Provide the (X, Y) coordinate of the cell's center where the given text is located.  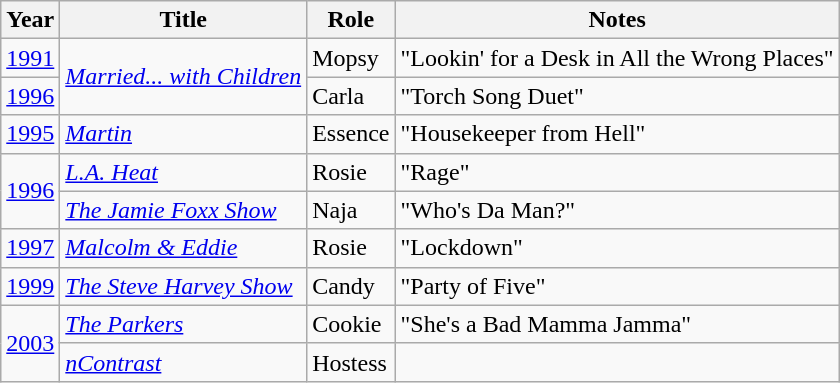
The Steve Harvey Show (184, 286)
"Lockdown" (617, 248)
"Party of Five" (617, 286)
The Parkers (184, 324)
Notes (617, 20)
Martin (184, 134)
1999 (30, 286)
Essence (351, 134)
"Rage" (617, 172)
Candy (351, 286)
nContrast (184, 362)
"She's a Bad Mamma Jamma" (617, 324)
Carla (351, 96)
"Torch Song Duet" (617, 96)
Title (184, 20)
Naja (351, 210)
Married... with Children (184, 77)
1995 (30, 134)
L.A. Heat (184, 172)
"Lookin' for a Desk in All the Wrong Places" (617, 58)
"Who's Da Man?" (617, 210)
Hostess (351, 362)
Year (30, 20)
1991 (30, 58)
Cookie (351, 324)
2003 (30, 343)
The Jamie Foxx Show (184, 210)
Mopsy (351, 58)
"Housekeeper from Hell" (617, 134)
Role (351, 20)
Malcolm & Eddie (184, 248)
1997 (30, 248)
